Locate the cell with the specified text and output its (x, y) center coordinate. 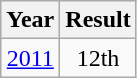
Result (98, 20)
Year (30, 20)
12th (98, 58)
2011 (30, 58)
